Capture the cell that displays the provided text and extract its (X, Y) central coordinate. 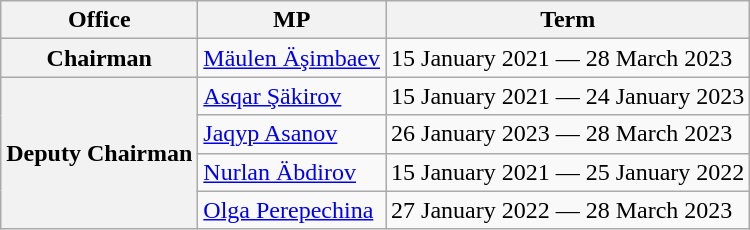
15 January 2021 — 25 January 2022 (568, 172)
Mäulen Äşimbaev (292, 58)
Jaqyp Asanov (292, 134)
Office (100, 20)
Deputy Chairman (100, 153)
Olga Perepechina (292, 210)
15 January 2021 — 24 January 2023 (568, 96)
Term (568, 20)
15 January 2021 — 28 March 2023 (568, 58)
MP (292, 20)
26 January 2023 — 28 March 2023 (568, 134)
Chairman (100, 58)
Asqar Şäkirov (292, 96)
Nurlan Äbdirov (292, 172)
27 January 2022 — 28 March 2023 (568, 210)
